Pinpoint the cell where the given text exists, returning its (X, Y) midpoint coordinate. 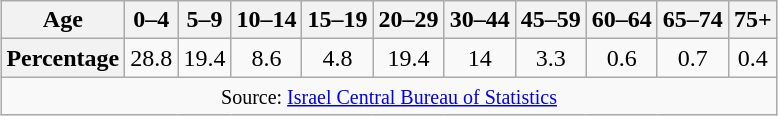
65–74 (692, 20)
20–29 (408, 20)
15–19 (338, 20)
75+ (752, 20)
0.6 (622, 58)
Percentage (63, 58)
28.8 (152, 58)
45–59 (550, 20)
Age (63, 20)
60–64 (622, 20)
10–14 (266, 20)
4.8 (338, 58)
5–9 (204, 20)
8.6 (266, 58)
14 (480, 58)
Source: Israel Central Bureau of Statistics (389, 96)
0.7 (692, 58)
3.3 (550, 58)
30–44 (480, 20)
0.4 (752, 58)
0–4 (152, 20)
